Return [X, Y] of the center of cell containing provided text 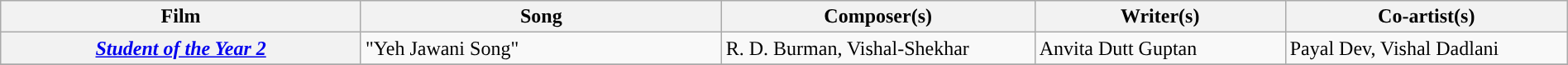
Anvita Dutt Guptan [1159, 48]
Student of the Year 2 [181, 48]
Song [541, 17]
Co-artist(s) [1426, 17]
R. D. Burman, Vishal-Shekhar [878, 48]
Composer(s) [878, 17]
Film [181, 17]
Writer(s) [1159, 17]
"Yeh Jawani Song" [541, 48]
Payal Dev, Vishal Dadlani [1426, 48]
